Extract the [x, y] coordinate from the center of the cell holding the provided text.  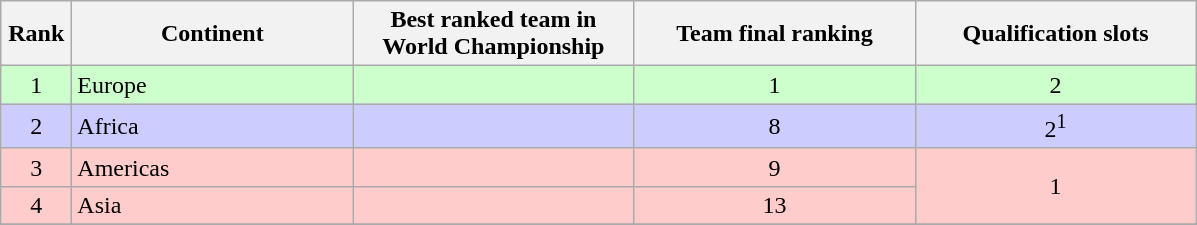
Rank [36, 34]
Team final ranking [774, 34]
3 [36, 167]
Asia [212, 205]
Qualification slots [1056, 34]
13 [774, 205]
Europe [212, 85]
8 [774, 126]
9 [774, 167]
21 [1056, 126]
Africa [212, 126]
4 [36, 205]
Continent [212, 34]
Best ranked team in World Championship [494, 34]
Americas [212, 167]
